Pinpoint the cell where the given text exists, returning its [X, Y] midpoint coordinate. 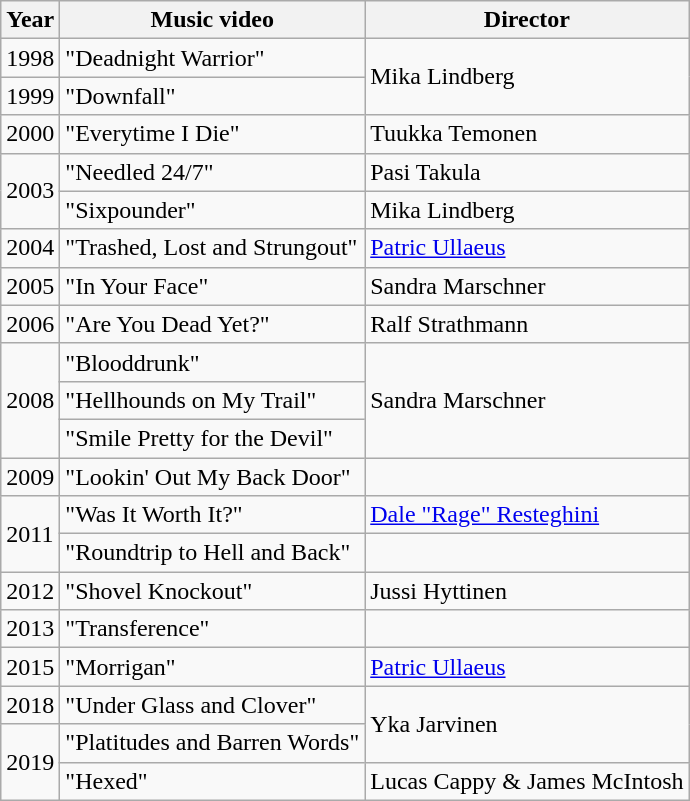
Pasi Takula [527, 172]
"Morrigan" [212, 667]
2011 [30, 534]
"Shovel Knockout" [212, 591]
2003 [30, 191]
"Lookin' Out My Back Door" [212, 477]
Year [30, 20]
Tuukka Temonen [527, 134]
Ralf Strathmann [527, 324]
Director [527, 20]
1999 [30, 96]
"Hellhounds on My Trail" [212, 400]
"Downfall" [212, 96]
"Platitudes and Barren Words" [212, 743]
2008 [30, 400]
2013 [30, 629]
Yka Jarvinen [527, 724]
Music video [212, 20]
2004 [30, 248]
Dale "Rage" Resteghini [527, 515]
"In Your Face" [212, 286]
"Blooddrunk" [212, 362]
"Hexed" [212, 781]
2006 [30, 324]
"Was It Worth It?" [212, 515]
Jussi Hyttinen [527, 591]
"Smile Pretty for the Devil" [212, 438]
2018 [30, 705]
"Needled 24/7" [212, 172]
"Roundtrip to Hell and Back" [212, 553]
1998 [30, 58]
"Under Glass and Clover" [212, 705]
"Are You Dead Yet?" [212, 324]
Lucas Cappy & James McIntosh [527, 781]
"Deadnight Warrior" [212, 58]
2009 [30, 477]
2015 [30, 667]
2005 [30, 286]
2019 [30, 762]
"Trashed, Lost and Strungout" [212, 248]
"Everytime I Die" [212, 134]
"Sixpounder" [212, 210]
"Transference" [212, 629]
2012 [30, 591]
2000 [30, 134]
